Locate the cell with the specified text and output its [x, y] center coordinate. 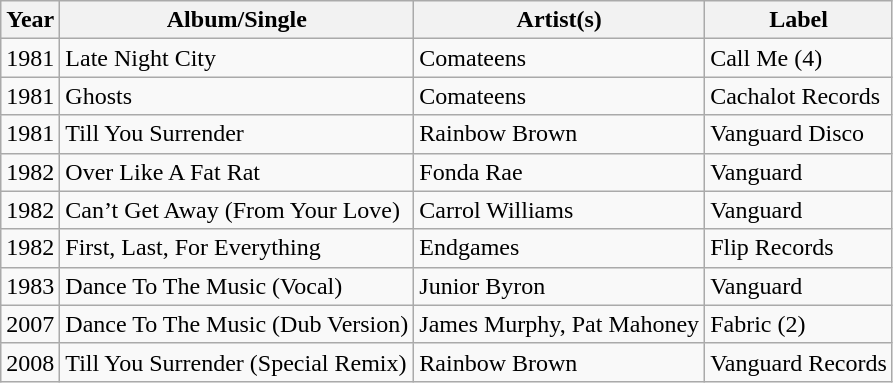
2008 [30, 362]
Cachalot Records [799, 96]
Call Me (4) [799, 58]
Vanguard Records [799, 362]
Fonda Rae [560, 172]
1983 [30, 286]
Label [799, 20]
Dance To The Music (Dub Version) [237, 324]
First, Last, For Everything [237, 248]
Flip Records [799, 248]
Carrol Williams [560, 210]
Till You Surrender (Special Remix) [237, 362]
Dance To The Music (Vocal) [237, 286]
Artist(s) [560, 20]
Year [30, 20]
2007 [30, 324]
Vanguard Disco [799, 134]
Till You Surrender [237, 134]
Late Night City [237, 58]
James Murphy, Pat Mahoney [560, 324]
Junior Byron [560, 286]
Album/Single [237, 20]
Can’t Get Away (From Your Love) [237, 210]
Endgames [560, 248]
Ghosts [237, 96]
Fabric (2) [799, 324]
Over Like A Fat Rat [237, 172]
